Search for the cell housing the specified text and yield its (x, y) center coordinate. 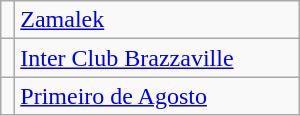
Primeiro de Agosto (157, 96)
Inter Club Brazzaville (157, 58)
Zamalek (157, 20)
